Return the (x, y) coordinate for the center point of the cell that contains the specified text.  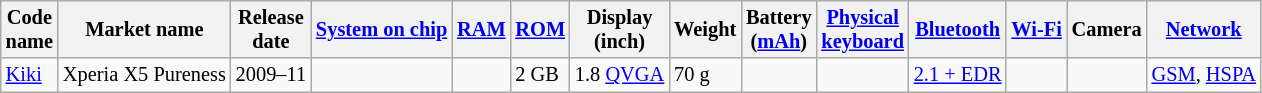
Market name (144, 29)
Network (1204, 29)
Kiki (30, 75)
System on chip (382, 29)
Bluetooth (958, 29)
2009–11 (271, 75)
Xperia X5 Pureness (144, 75)
70 g (705, 75)
2 GB (540, 75)
1.8 QVGA (620, 75)
Battery(mAh) (778, 29)
Weight (705, 29)
Releasedate (271, 29)
ROM (540, 29)
2.1 + EDR (958, 75)
Codename (30, 29)
Wi-Fi (1036, 29)
Camera (1107, 29)
Physicalkeyboard (862, 29)
Display (inch) (620, 29)
RAM (481, 29)
GSM, HSPA (1204, 75)
